Search for the cell housing the specified text and yield its (x, y) center coordinate. 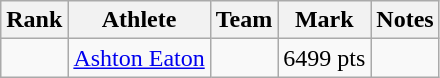
Athlete (139, 20)
Team (244, 20)
6499 pts (324, 58)
Notes (405, 20)
Ashton Eaton (139, 58)
Mark (324, 20)
Rank (34, 20)
